Detect which cell encompasses the target text, then output its (x, y) center coordinate. 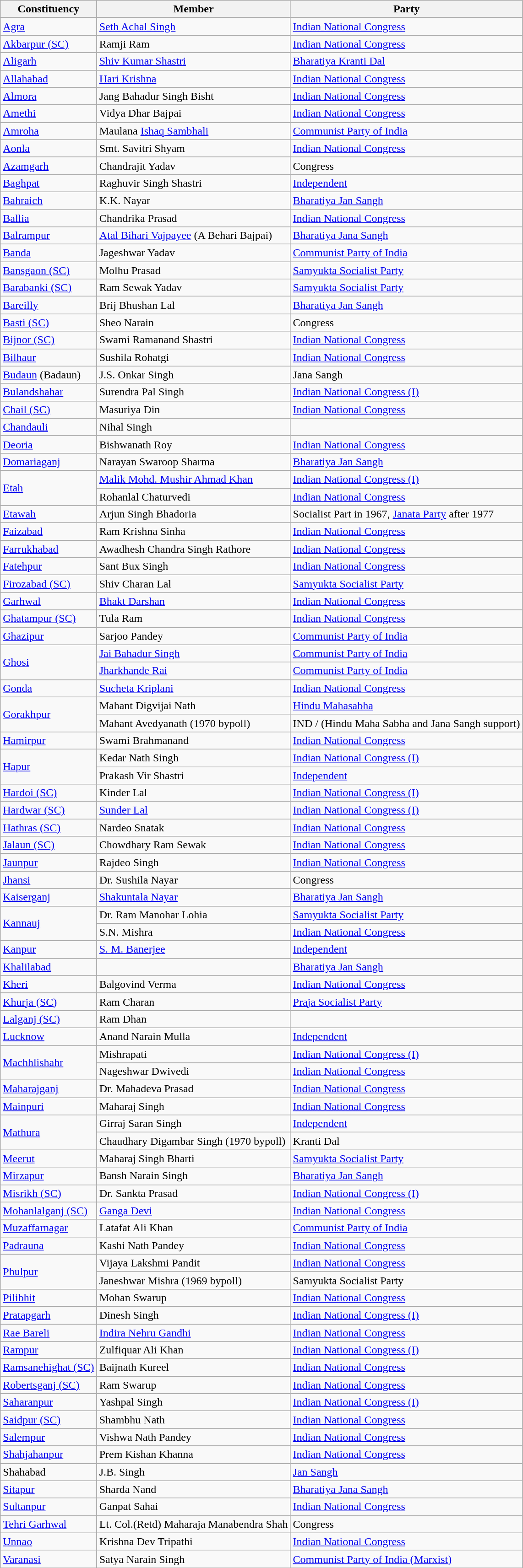
Kaiserganj (49, 897)
Banda (49, 253)
Baghpat (49, 183)
Jalaun (SC) (49, 845)
Phulpur (49, 1272)
Praja Socialist Party (407, 1002)
Deoria (49, 444)
Narayan Swaroop Sharma (193, 462)
Sheo Narain (193, 323)
Faizabad (49, 532)
Ram Swarup (193, 1385)
Bilhaur (49, 357)
Shambhu Nath (193, 1420)
Chandrika Prasad (193, 218)
Yashpal Singh (193, 1402)
Chandauli (49, 427)
Tehri Garhwal (49, 1524)
Dr. Sushila Nayar (193, 880)
Mathura (49, 1132)
Socialist Part in 1967, Janata Party after 1977 (407, 514)
Constituency (49, 9)
Indira Nehru Gandhi (193, 1333)
Almora (49, 96)
Nihal Singh (193, 427)
Sitapur (49, 1489)
Sucheta Kriplani (193, 688)
Machhlishahr (49, 1062)
Ghazipur (49, 636)
Pratapgarh (49, 1315)
Communist Party of India (Marxist) (407, 1559)
Balgovind Verma (193, 984)
Malik Mohd. Mushir Ahmad Khan (193, 479)
Molhu Prasad (193, 270)
Kinder Lal (193, 793)
Party (407, 9)
Ballia (49, 218)
Maharaj Singh (193, 1106)
Misrikh (SC) (49, 1193)
S.N. Mishra (193, 932)
Atal Bihari Vajpayee (A Behari Bajpai) (193, 236)
Bijnor (SC) (49, 340)
Ram Charan (193, 1002)
Surendra Pal Singh (193, 392)
Shiv Charan Lal (193, 584)
Jana Sangh (407, 375)
Jhansi (49, 880)
Seth Achal Singh (193, 27)
Hari Krishna (193, 79)
Bishwanath Roy (193, 444)
Prakash Vir Shastri (193, 776)
Latafat Ali Khan (193, 1228)
Sharda Nand (193, 1489)
Bhakt Darshan (193, 601)
Hathras (SC) (49, 828)
Sultanpur (49, 1507)
Lucknow (49, 1036)
Amroha (49, 131)
Rohanlal Chaturvedi (193, 496)
Bansgaon (SC) (49, 270)
Arjun Singh Bhadoria (193, 514)
Mohanlalganj (SC) (49, 1211)
Tula Ram (193, 619)
Unnao (49, 1541)
Kannauj (49, 923)
Ganpat Sahai (193, 1507)
Raghuvir Singh Shastri (193, 183)
Ram Krishna Sinha (193, 532)
Hindu Mahasabha (407, 706)
Jan Sangh (407, 1472)
Dr. Sankta Prasad (193, 1193)
Sushila Rohatgi (193, 357)
Jang Bahadur Singh Bisht (193, 96)
Domariaganj (49, 462)
Vijaya Lakshmi Pandit (193, 1263)
Mirzapur (49, 1176)
Ram Dhan (193, 1019)
Kedar Nath Singh (193, 758)
Garhwal (49, 601)
Varanasi (49, 1559)
Shiv Kumar Shastri (193, 61)
Padrauna (49, 1245)
Sunder Lal (193, 810)
Salempur (49, 1437)
Saharanpur (49, 1402)
Zulfiquar Ali Khan (193, 1350)
Baijnath Kureel (193, 1368)
Chail (SC) (49, 410)
Gorakhpur (49, 714)
J.B. Singh (193, 1472)
J.S. Onkar Singh (193, 375)
Muzaffarnagar (49, 1228)
Balrampur (49, 236)
Basti (SC) (49, 323)
Kranti Dal (407, 1141)
Swami Brahmanand (193, 740)
Krishna Dev Tripathi (193, 1541)
Nardeo Snatak (193, 828)
Farrukhabad (49, 549)
Chandrajit Yadav (193, 166)
Aonla (49, 148)
Dr. Ram Manohar Lohia (193, 915)
Pilibhit (49, 1298)
Kheri (49, 984)
Ramsanehighat (SC) (49, 1368)
Allahabad (49, 79)
Rampur (49, 1350)
Brij Bhushan Lal (193, 305)
Dr. Mahadeva Prasad (193, 1089)
Mahant Avedyanath (1970 bypoll) (193, 723)
Khalilabad (49, 967)
Chaudhary Digambar Singh (1970 bypoll) (193, 1141)
Bahraich (49, 200)
S. M. Banerjee (193, 949)
Lt. Col.(Retd) Maharaja Manabendra Shah (193, 1524)
Budaun (Badaun) (49, 375)
Ghosi (49, 662)
K.K. Nayar (193, 200)
Masuriya Din (193, 410)
Vishwa Nath Pandey (193, 1437)
Hardwar (SC) (49, 810)
Bareilly (49, 305)
Anand Narain Mulla (193, 1036)
Robertsganj (SC) (49, 1385)
Firozabad (SC) (49, 584)
Sarjoo Pandey (193, 636)
Maulana Ishaq Sambhali (193, 131)
Shahjahanpur (49, 1455)
IND / (Hindu Maha Sabha and Jana Sangh support) (407, 723)
Ghatampur (SC) (49, 619)
Swami Ramanand Shastri (193, 340)
Kashi Nath Pandey (193, 1245)
Akbarpur (SC) (49, 44)
Rajdeo Singh (193, 862)
Agra (49, 27)
Kanpur (49, 949)
Bulandshahar (49, 392)
Janeshwar Mishra (1969 bypoll) (193, 1280)
Prem Kishan Khanna (193, 1455)
Jageshwar Yadav (193, 253)
Gonda (49, 688)
Saidpur (SC) (49, 1420)
Girraj Saran Singh (193, 1124)
Jharkhande Rai (193, 671)
Awadhesh Chandra Singh Rathore (193, 549)
Aligarh (49, 61)
Fatehpur (49, 566)
Sant Bux Singh (193, 566)
Vidya Dhar Bajpai (193, 113)
Hardoi (SC) (49, 793)
Mohan Swarup (193, 1298)
Bharatiya Kranti Dal (407, 61)
Member (193, 9)
Mainpuri (49, 1106)
Shahabad (49, 1472)
Amethi (49, 113)
Mahant Digvijai Nath (193, 706)
Maharaj Singh Bharti (193, 1158)
Barabanki (SC) (49, 288)
Dinesh Singh (193, 1315)
Rae Bareli (49, 1333)
Etah (49, 488)
Ramji Ram (193, 44)
Shakuntala Nayar (193, 897)
Bansh Narain Singh (193, 1176)
Ram Sewak Yadav (193, 288)
Meerut (49, 1158)
Ganga Devi (193, 1211)
Etawah (49, 514)
Satya Narain Singh (193, 1559)
Hapur (49, 766)
Azamgarh (49, 166)
Chowdhary Ram Sewak (193, 845)
Maharajganj (49, 1089)
Smt. Savitri Shyam (193, 148)
Mishrapati (193, 1054)
Hamirpur (49, 740)
Jai Bahadur Singh (193, 653)
Nageshwar Dwivedi (193, 1072)
Jaunpur (49, 862)
Khurja (SC) (49, 1002)
Lalganj (SC) (49, 1019)
